For the text-containing cell, return its midpoint in (X, Y) coordinate format. 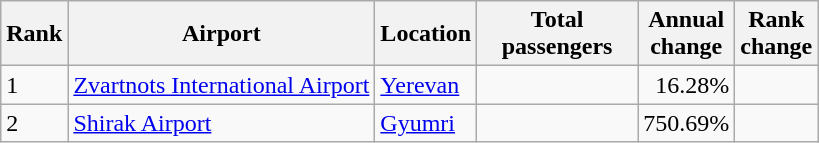
Location (426, 34)
Totalpassengers (558, 34)
Rankchange (776, 34)
Gyumri (426, 123)
Yerevan (426, 85)
Airport (222, 34)
Rank (34, 34)
Zvartnots International Airport (222, 85)
Shirak Airport (222, 123)
Annualchange (686, 34)
1 (34, 85)
16.28% (686, 85)
750.69% (686, 123)
2 (34, 123)
